Determine the (X, Y) coordinate at the center of the cell enclosing the given text.  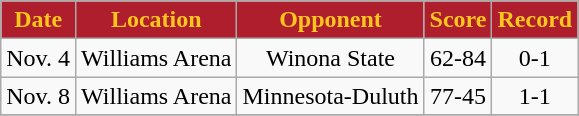
Date (38, 20)
Opponent (330, 20)
1-1 (535, 96)
Score (458, 20)
0-1 (535, 58)
Record (535, 20)
Winona State (330, 58)
Location (156, 20)
77-45 (458, 96)
Minnesota-Duluth (330, 96)
Nov. 8 (38, 96)
Nov. 4 (38, 58)
62-84 (458, 58)
